Find where the given text appears and provide that cell's center as (X, Y) coordinate. 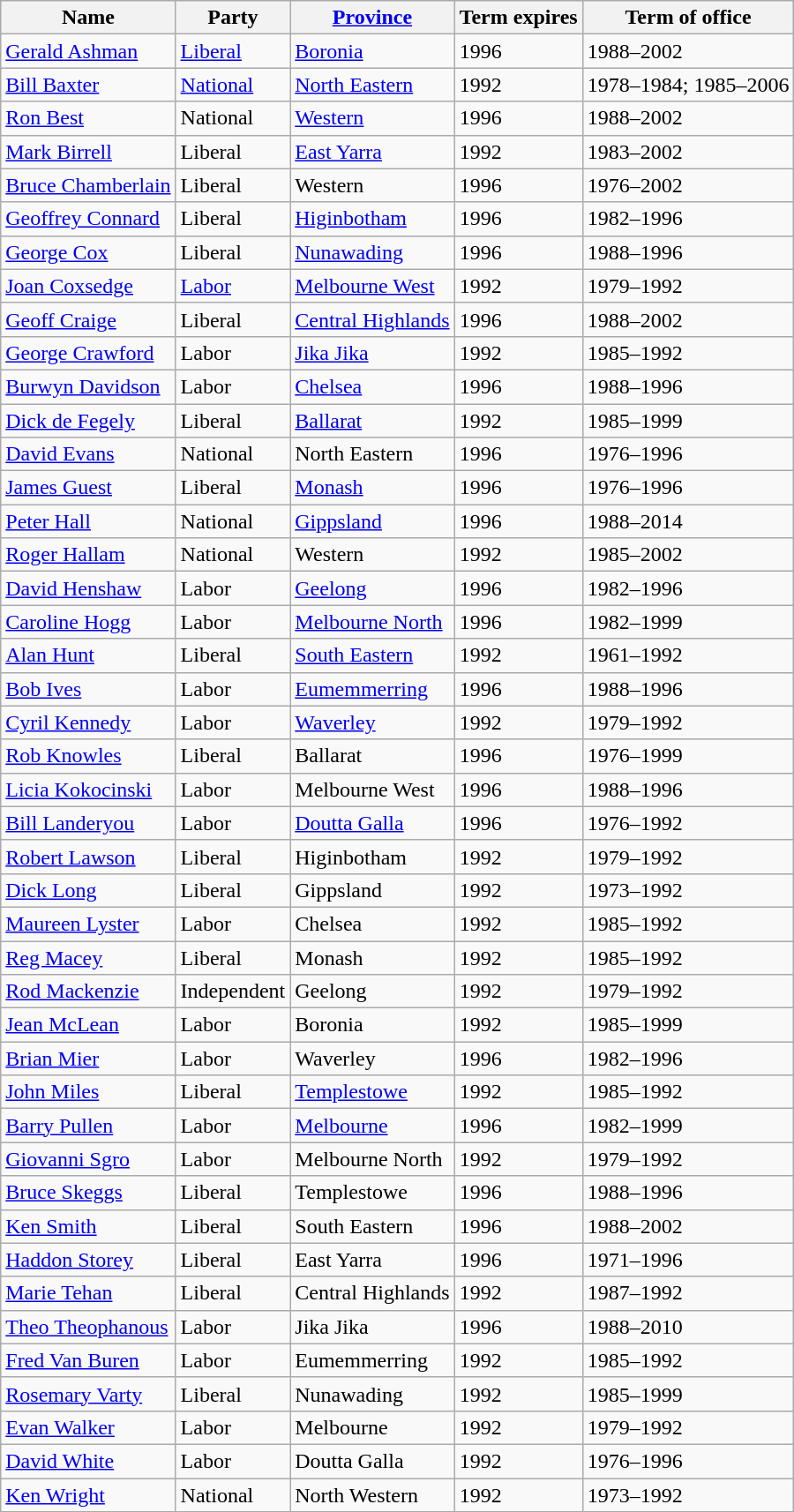
Giovanni Sgro (88, 1159)
Dick de Fegely (88, 421)
Barry Pullen (88, 1126)
Peter Hall (88, 521)
Ron Best (88, 118)
Independent (233, 992)
John Miles (88, 1092)
Brian Mier (88, 1059)
Maureen Lyster (88, 924)
Reg Macey (88, 957)
Term expires (519, 18)
Alan Hunt (88, 655)
1976–1999 (688, 756)
Caroline Hogg (88, 622)
Dick Long (88, 890)
Haddon Storey (88, 1260)
1988–2014 (688, 521)
Ken Wright (88, 1495)
Rod Mackenzie (88, 992)
1983–2002 (688, 152)
Bob Ives (88, 689)
Cyril Kennedy (88, 722)
Joan Coxsedge (88, 286)
Robert Lawson (88, 857)
North Western (372, 1495)
Rosemary Varty (88, 1394)
James Guest (88, 488)
David Henshaw (88, 588)
Evan Walker (88, 1427)
David White (88, 1461)
1976–2002 (688, 185)
1961–1992 (688, 655)
Fred Van Buren (88, 1360)
Geoffrey Connard (88, 219)
Burwyn Davidson (88, 386)
Term of office (688, 18)
George Cox (88, 252)
Name (88, 18)
David Evans (88, 454)
Rob Knowles (88, 756)
Gerald Ashman (88, 51)
1985–2002 (688, 555)
Roger Hallam (88, 555)
Marie Tehan (88, 1293)
Theo Theophanous (88, 1327)
Ken Smith (88, 1226)
Bill Baxter (88, 85)
George Crawford (88, 353)
Bruce Skeggs (88, 1193)
1978–1984; 1985–2006 (688, 85)
1976–1992 (688, 823)
Mark Birrell (88, 152)
1971–1996 (688, 1260)
Party (233, 18)
1987–1992 (688, 1293)
Jean McLean (88, 1025)
Bill Landeryou (88, 823)
Licia Kokocinski (88, 790)
1988–2010 (688, 1327)
Geoff Craige (88, 319)
Bruce Chamberlain (88, 185)
Province (372, 18)
